Pinpoint the cell where the given text exists, returning its (X, Y) midpoint coordinate. 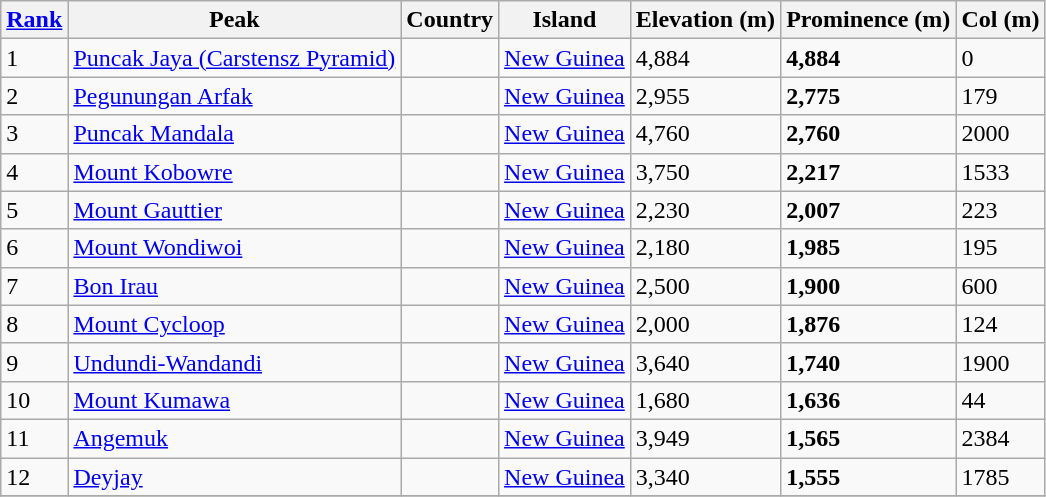
2,180 (705, 248)
1,555 (868, 477)
223 (1000, 210)
2,000 (705, 324)
Puncak Jaya (Carstensz Pyramid) (234, 58)
1,876 (868, 324)
2,775 (868, 96)
1,636 (868, 400)
Bon Irau (234, 286)
4 (34, 172)
8 (34, 324)
3,949 (705, 438)
5 (34, 210)
1900 (1000, 362)
600 (1000, 286)
1,680 (705, 400)
44 (1000, 400)
Mount Kobowre (234, 172)
Col (m) (1000, 20)
1,985 (868, 248)
2384 (1000, 438)
4,760 (705, 134)
Angemuk (234, 438)
9 (34, 362)
Mount Gauttier (234, 210)
2,217 (868, 172)
Country (450, 20)
Pegunungan Arfak (234, 96)
Elevation (m) (705, 20)
2,955 (705, 96)
7 (34, 286)
6 (34, 248)
2,500 (705, 286)
1533 (1000, 172)
2,760 (868, 134)
Puncak Mandala (234, 134)
1 (34, 58)
1,565 (868, 438)
179 (1000, 96)
Island (565, 20)
2 (34, 96)
3,750 (705, 172)
Mount Kumawa (234, 400)
0 (1000, 58)
Deyjay (234, 477)
195 (1000, 248)
10 (34, 400)
124 (1000, 324)
Prominence (m) (868, 20)
Mount Cycloop (234, 324)
Rank (34, 20)
3,640 (705, 362)
2,230 (705, 210)
Undundi-Wandandi (234, 362)
1785 (1000, 477)
2000 (1000, 134)
3,340 (705, 477)
12 (34, 477)
1,900 (868, 286)
3 (34, 134)
Peak (234, 20)
11 (34, 438)
Mount Wondiwoi (234, 248)
1,740 (868, 362)
2,007 (868, 210)
